From the cell containing the given text, extract its center point as [X, Y] coordinate. 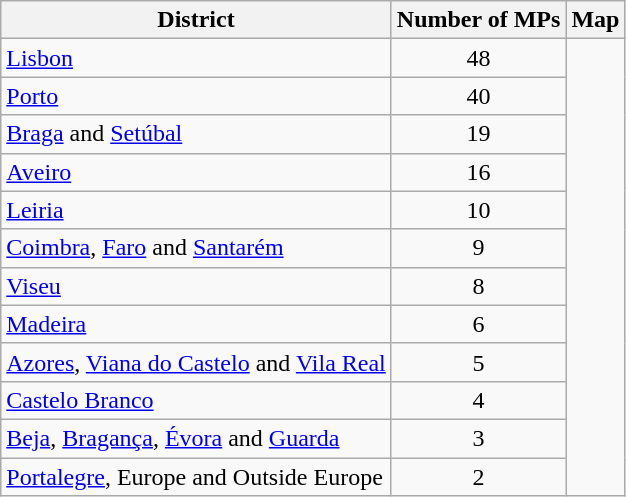
3 [478, 438]
Map [596, 20]
Viseu [196, 286]
Leiria [196, 210]
District [196, 20]
2 [478, 477]
Portalegre, Europe and Outside Europe [196, 477]
6 [478, 324]
4 [478, 400]
Lisbon [196, 58]
19 [478, 134]
16 [478, 172]
Aveiro [196, 172]
9 [478, 248]
5 [478, 362]
Porto [196, 96]
Number of MPs [478, 20]
Braga and Setúbal [196, 134]
Beja, Bragança, Évora and Guarda [196, 438]
Coimbra, Faro and Santarém [196, 248]
8 [478, 286]
Madeira [196, 324]
48 [478, 58]
Castelo Branco [196, 400]
10 [478, 210]
Azores, Viana do Castelo and Vila Real [196, 362]
40 [478, 96]
